Detect which cell encompasses the target text, then output its [x, y] center coordinate. 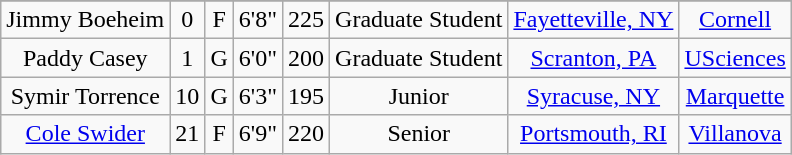
Jimmy Boeheim [86, 20]
Junior [419, 96]
Portsmouth, RI [594, 134]
10 [188, 96]
225 [306, 20]
Scranton, PA [594, 58]
200 [306, 58]
6'9" [258, 134]
Symir Torrence [86, 96]
Fayetteville, NY [594, 20]
220 [306, 134]
Syracuse, NY [594, 96]
195 [306, 96]
Marquette [735, 96]
USciences [735, 58]
6'3" [258, 96]
0 [188, 20]
21 [188, 134]
Villanova [735, 134]
Cornell [735, 20]
Paddy Casey [86, 58]
Cole Swider [86, 134]
6'0" [258, 58]
6'8" [258, 20]
1 [188, 58]
Senior [419, 134]
